Search for the cell housing the specified text and yield its (x, y) center coordinate. 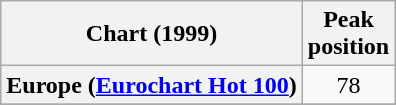
Chart (1999) (152, 34)
Peakposition (348, 34)
78 (348, 85)
Europe (Eurochart Hot 100) (152, 85)
